Pinpoint the cell where the given text exists, returning its (X, Y) midpoint coordinate. 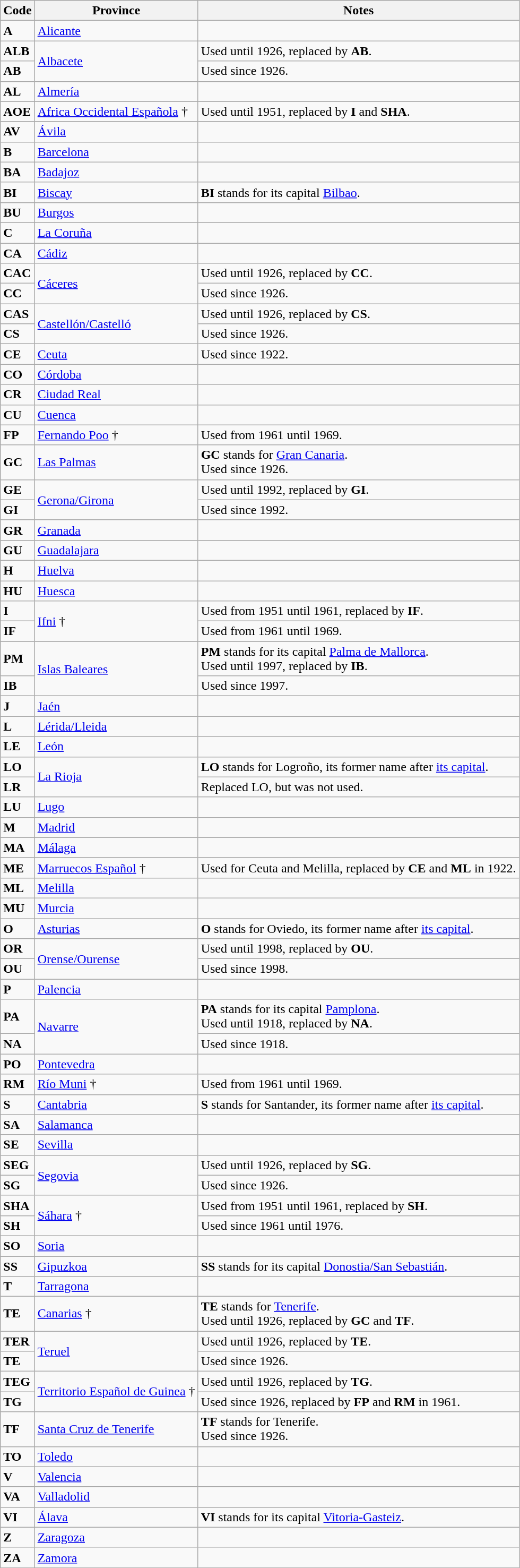
ALB (18, 51)
Marruecos Español † (116, 868)
S (18, 1104)
Teruel (116, 1351)
Used until 1926, replaced by SG. (359, 1165)
PM stands for its capital Palma de Mallorca.Used until 1997, replaced by IB. (359, 658)
L (18, 726)
OR (18, 949)
ZA (18, 1557)
Ávila (116, 132)
Used since 1961 until 1976. (359, 1226)
A (18, 31)
CS (18, 334)
PA stands for its capital Pamplona.Used until 1918, replaced by NA. (359, 1016)
Used until 1998, replaced by OU. (359, 949)
Used until 1926, replaced by CC. (359, 273)
Z (18, 1537)
Barcelona (116, 152)
TER (18, 1341)
Lérida/Lleida (116, 726)
Used until 1951, replaced by I and SHA. (359, 112)
Sáhara † (116, 1215)
Melilla (116, 888)
Orense/Ourense (116, 959)
P (18, 989)
La Rioja (116, 777)
Guadalajara (116, 550)
Segovia (116, 1175)
Used until 1926, replaced by AB. (359, 51)
GI (18, 510)
SHA (18, 1205)
TEG (18, 1382)
GR (18, 530)
Toledo (116, 1456)
Ceuta (116, 354)
Huelva (116, 570)
Tarragona (116, 1287)
FP (18, 435)
Zaragoza (116, 1537)
Málaga (116, 847)
CC (18, 294)
Notes (359, 11)
Murcia (116, 908)
Ciudad Real (116, 395)
AV (18, 132)
Code (18, 11)
Albacete (116, 61)
Province (116, 11)
La Coruña (116, 233)
Used until 1926, replaced by TE. (359, 1341)
CO (18, 374)
TG (18, 1402)
OU (18, 969)
HU (18, 591)
Río Muni † (116, 1084)
VA (18, 1497)
Used since 1922. (359, 354)
Fernando Poo † (116, 435)
Canarias † (116, 1314)
GC (18, 462)
IF (18, 631)
GU (18, 550)
Ifni † (116, 621)
Cádiz (116, 253)
J (18, 706)
Territorio Español de Guinea † (116, 1392)
Used until 1926, replaced by TG. (359, 1382)
V (18, 1477)
LO (18, 767)
SA (18, 1125)
TO (18, 1456)
TF stands for Tenerife.Used since 1926. (359, 1429)
VI (18, 1517)
AL (18, 91)
LE (18, 747)
GE (18, 490)
Álava (116, 1517)
Madrid (116, 827)
Almería (116, 91)
Used for Ceuta and Melilla, replaced by CE and ML in 1922. (359, 868)
CE (18, 354)
Las Palmas (116, 462)
Navarre (116, 1027)
Used since 1992. (359, 510)
IB (18, 686)
Burgos (116, 212)
Used from 1951 until 1961, replaced by IF. (359, 611)
Replaced LO, but was not used. (359, 787)
Used until 1992, replaced by GI. (359, 490)
NA (18, 1044)
Gipuzkoa (116, 1266)
CA (18, 253)
Palencia (116, 989)
Soria (116, 1246)
Córdoba (116, 374)
Cuenca (116, 415)
PO (18, 1064)
Valladolid (116, 1497)
Huesca (116, 591)
SS (18, 1266)
Santa Cruz de Tenerife (116, 1429)
Badajoz (116, 172)
LU (18, 807)
AB (18, 71)
O (18, 929)
Used since 1926, replaced by FP and RM in 1961. (359, 1402)
Cáceres (116, 284)
LR (18, 787)
Used since 1997. (359, 686)
Salamanca (116, 1125)
Lugo (116, 807)
Castellón/Castelló (116, 324)
Asturias (116, 929)
MA (18, 847)
M (18, 827)
Used until 1926, replaced by CS. (359, 314)
SG (18, 1185)
MU (18, 908)
LO stands for Logroño, its former name after its capital. (359, 767)
Used since 1998. (359, 969)
AOE (18, 112)
Used from 1951 until 1961, replaced by SH. (359, 1205)
CR (18, 395)
BA (18, 172)
SS stands for its capital Donostia/San Sebastián. (359, 1266)
Jaén (116, 706)
B (18, 152)
C (18, 233)
Islas Baleares (116, 669)
I (18, 611)
CAS (18, 314)
BI stands for its capital Bilbao. (359, 192)
Africa Occidental Española † (116, 112)
SO (18, 1246)
SH (18, 1226)
PM (18, 658)
TE stands for Tenerife.Used until 1926, replaced by GC and TF. (359, 1314)
Pontevedra (116, 1064)
H (18, 570)
ME (18, 868)
O stands for Oviedo, its former name after its capital. (359, 929)
SE (18, 1145)
Alicante (116, 31)
Zamora (116, 1557)
Cantabria (116, 1104)
Sevilla (116, 1145)
T (18, 1287)
VI stands for its capital Vitoria-Gasteiz. (359, 1517)
BI (18, 192)
S stands for Santander, its former name after its capital. (359, 1104)
RM (18, 1084)
BU (18, 212)
GC stands for Gran Canaria.Used since 1926. (359, 462)
Valencia (116, 1477)
ML (18, 888)
Granada (116, 530)
Gerona/Girona (116, 500)
CAC (18, 273)
CU (18, 415)
SEG (18, 1165)
Used since 1918. (359, 1044)
León (116, 747)
PA (18, 1016)
Biscay (116, 192)
TF (18, 1429)
